Determine the (x, y) coordinate at the center of the cell enclosing the given text.  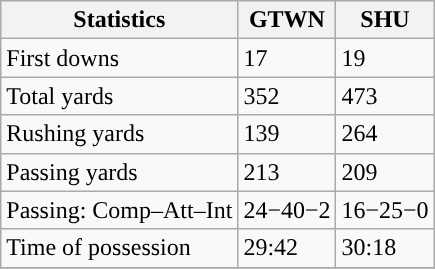
209 (385, 172)
264 (385, 134)
SHU (385, 20)
Passing: Comp–Att–Int (120, 210)
GTWN (287, 20)
213 (287, 172)
16−25−0 (385, 210)
First downs (120, 58)
Time of possession (120, 248)
Passing yards (120, 172)
Total yards (120, 96)
Rushing yards (120, 134)
24−40−2 (287, 210)
473 (385, 96)
19 (385, 58)
139 (287, 134)
Statistics (120, 20)
29:42 (287, 248)
30:18 (385, 248)
17 (287, 58)
352 (287, 96)
